Scan for the cell matching the given text and deliver its (X, Y) coordinate at center. 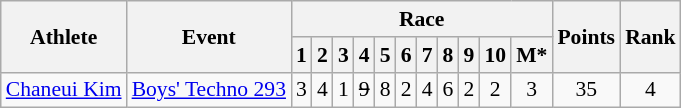
Athlete (64, 36)
Rank (650, 36)
10 (495, 55)
M* (532, 55)
7 (428, 55)
Points (586, 36)
Boys' Techno 293 (209, 90)
Race (422, 19)
Chaneui Kim (64, 90)
5 (386, 55)
Event (209, 36)
35 (586, 90)
